Return (X, Y) of the center of cell containing provided text 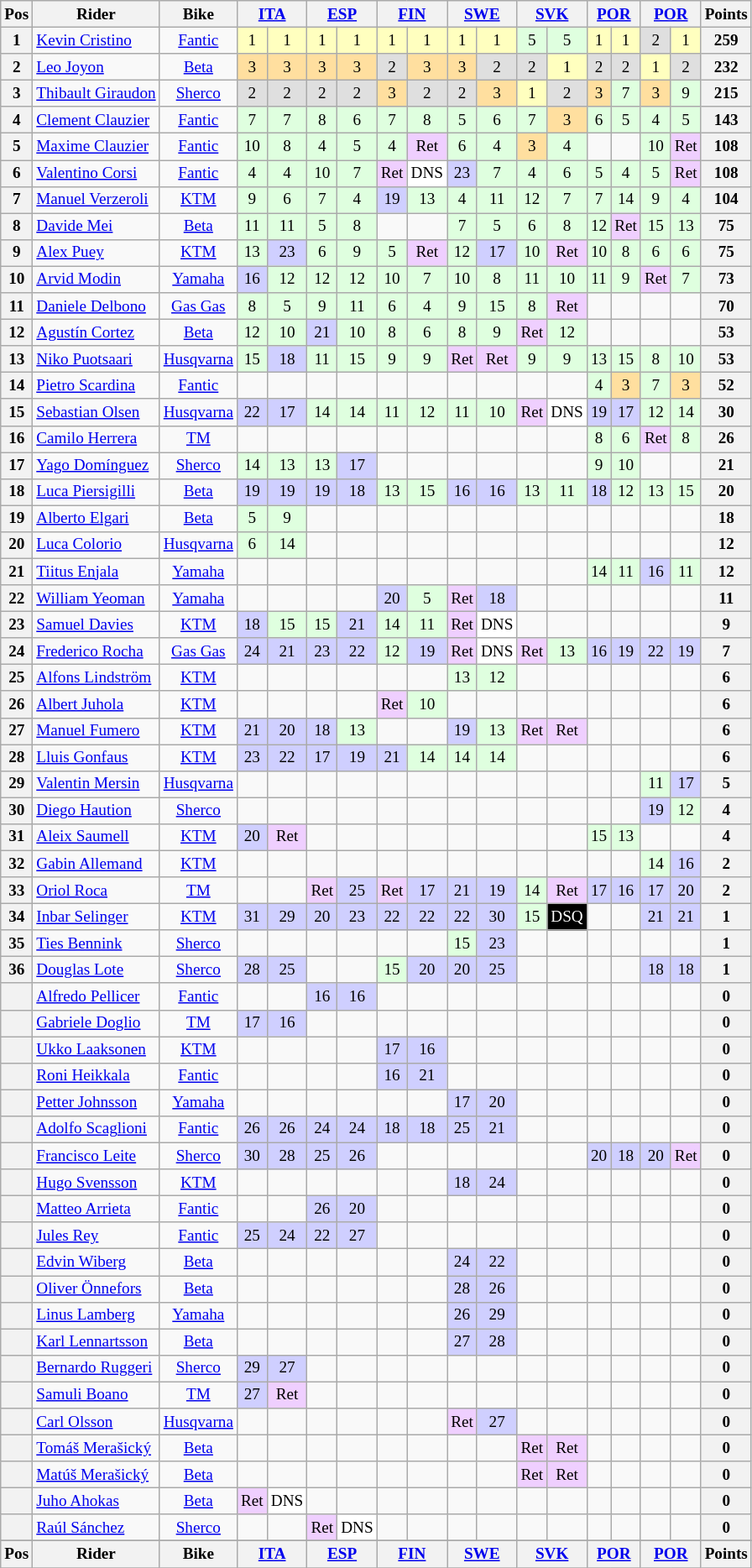
Luca Colorio (96, 545)
Francisco Leite (96, 1156)
Oriol Roca (96, 891)
Clement Clauzier (96, 120)
Gabin Allemand (96, 864)
Alberto Elgari (96, 519)
DSQ (567, 917)
Bernardo Ruggeri (96, 1368)
Edvin Wiberg (96, 1262)
33 (17, 891)
Gabriele Doglio (96, 1023)
Juho Ahokas (96, 1501)
Alfredo Pellicer (96, 996)
Aleix Saumell (96, 837)
Maxime Clauzier (96, 147)
Alex Puey (96, 253)
Valentino Corsi (96, 173)
Tomáš Merašický (96, 1448)
Matteo Arrieta (96, 1209)
Manuel Fumero (96, 731)
Matúš Merašický (96, 1475)
Davide Mei (96, 227)
Daniele Delbono (96, 306)
52 (726, 386)
259 (726, 40)
Hugo Svensson (96, 1183)
35 (17, 943)
Yago Domínguez (96, 465)
32 (17, 864)
143 (726, 120)
70 (726, 306)
Jules Rey (96, 1236)
Adolfo Scaglioni (96, 1129)
Niko Puotsaari (96, 359)
Agustín Cortez (96, 332)
Camilo Herrera (96, 439)
Samuli Boano (96, 1395)
Oliver Önnefors (96, 1288)
73 (726, 280)
Inbar Selinger (96, 917)
Valentin Mersin (96, 784)
Ties Bennink (96, 943)
Ukko Laaksonen (96, 1050)
Douglas Lote (96, 970)
Diego Haution (96, 811)
104 (726, 200)
34 (17, 917)
Kevin Cristino (96, 40)
Petter Johnsson (96, 1103)
Alfons Lindström (96, 678)
William Yeoman (96, 598)
Arvid Modin (96, 280)
Lluis Gonfaus (96, 757)
Roni Heikkala (96, 1076)
Carl Olsson (96, 1422)
Albert Juhola (96, 704)
Karl Lennartsson (96, 1342)
Tiitus Enjala (96, 572)
Manuel Verzeroli (96, 200)
Leo Joyon (96, 67)
Linus Lamberg (96, 1315)
Thibault Giraudon (96, 93)
36 (17, 970)
Samuel Davies (96, 625)
232 (726, 67)
Raúl Sánchez (96, 1528)
215 (726, 93)
Luca Piersigilli (96, 492)
Pietro Scardina (96, 386)
Frederico Rocha (96, 651)
Sebastian Olsen (96, 412)
